Scan for the cell matching the given text and deliver its (X, Y) coordinate at center. 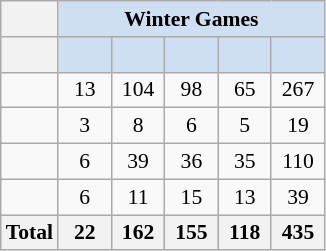
435 (298, 232)
Total (30, 232)
118 (244, 232)
5 (244, 126)
35 (244, 161)
Winter Games (192, 19)
65 (244, 90)
110 (298, 161)
98 (192, 90)
15 (192, 197)
3 (84, 126)
11 (138, 197)
36 (192, 161)
22 (84, 232)
104 (138, 90)
267 (298, 90)
8 (138, 126)
162 (138, 232)
19 (298, 126)
155 (192, 232)
